Determine the (X, Y) coordinate at the center of the cell enclosing the given text.  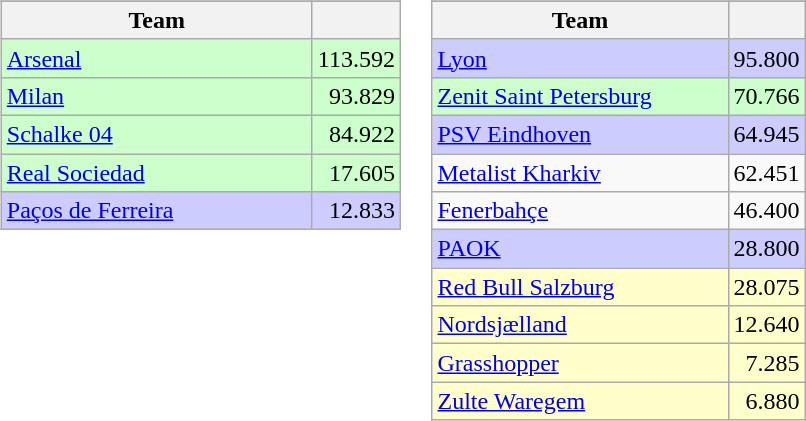
95.800 (766, 58)
Red Bull Salzburg (580, 287)
113.592 (356, 58)
Nordsjælland (580, 325)
Metalist Kharkiv (580, 173)
Fenerbahçe (580, 211)
17.605 (356, 173)
Arsenal (156, 58)
7.285 (766, 363)
PSV Eindhoven (580, 134)
12.833 (356, 211)
6.880 (766, 401)
Paços de Ferreira (156, 211)
PAOK (580, 249)
Zenit Saint Petersburg (580, 96)
28.800 (766, 249)
Grasshopper (580, 363)
Milan (156, 96)
93.829 (356, 96)
Zulte Waregem (580, 401)
70.766 (766, 96)
Real Sociedad (156, 173)
62.451 (766, 173)
Lyon (580, 58)
28.075 (766, 287)
Schalke 04 (156, 134)
46.400 (766, 211)
64.945 (766, 134)
12.640 (766, 325)
84.922 (356, 134)
